Return [x, y] of the center of cell containing provided text 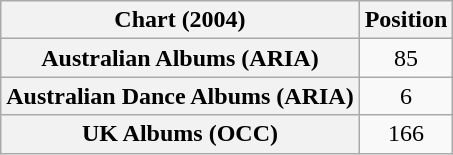
Position [406, 20]
166 [406, 134]
6 [406, 96]
UK Albums (OCC) [180, 134]
Australian Dance Albums (ARIA) [180, 96]
Chart (2004) [180, 20]
85 [406, 58]
Australian Albums (ARIA) [180, 58]
